Output the [X, Y] coordinate of the center of the cell containing the given text.  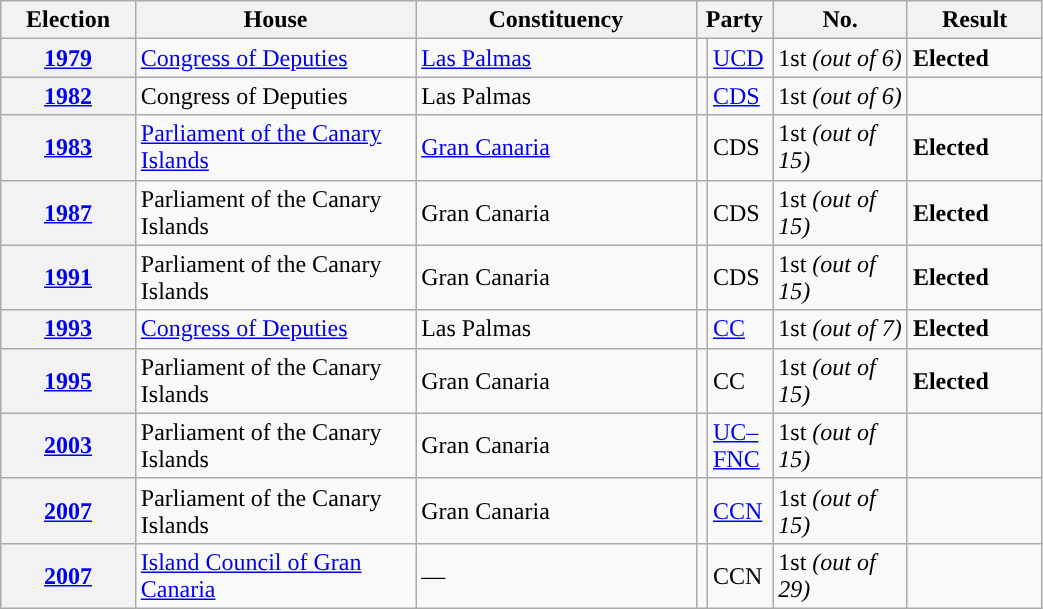
1993 [68, 329]
1995 [68, 380]
Constituency [556, 20]
1987 [68, 212]
— [556, 576]
1982 [68, 96]
1979 [68, 58]
1st (out of 7) [840, 329]
Election [68, 20]
UC–FNC [740, 446]
Party [734, 20]
1983 [68, 148]
No. [840, 20]
Island Council of Gran Canaria [275, 576]
UCD [740, 58]
House [275, 20]
2003 [68, 446]
1st (out of 29) [840, 576]
1991 [68, 278]
Result [974, 20]
